Identify which cell holds the provided text, then report its (x, y) central coordinate. 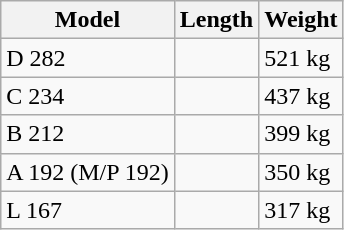
Weight (301, 20)
C 234 (88, 96)
Model (88, 20)
A 192 (M/P 192) (88, 172)
399 kg (301, 134)
521 kg (301, 58)
Length (216, 20)
317 kg (301, 210)
D 282 (88, 58)
350 kg (301, 172)
B 212 (88, 134)
437 kg (301, 96)
L 167 (88, 210)
